Provide the [x, y] coordinate of the cell's center where the given text is located.  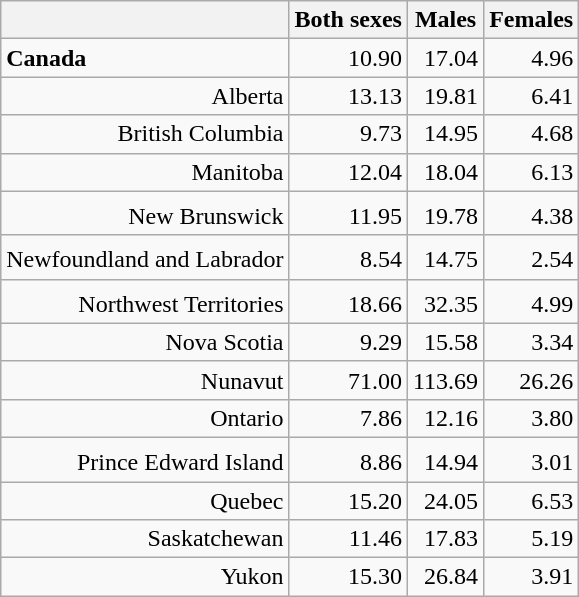
British Columbia [145, 134]
9.29 [348, 342]
4.96 [532, 58]
Prince Edward Island [145, 459]
13.13 [348, 96]
17.04 [445, 58]
3.34 [532, 342]
71.00 [348, 380]
19.78 [445, 213]
113.69 [445, 380]
11.95 [348, 213]
11.46 [348, 539]
14.94 [445, 459]
15.58 [445, 342]
18.04 [445, 172]
Newfoundland and Labrador [145, 257]
2.54 [532, 257]
Alberta [145, 96]
Nunavut [145, 380]
Manitoba [145, 172]
6.41 [532, 96]
5.19 [532, 539]
15.20 [348, 501]
Yukon [145, 577]
New Brunswick [145, 213]
15.30 [348, 577]
6.53 [532, 501]
Males [445, 20]
18.66 [348, 301]
26.84 [445, 577]
17.83 [445, 539]
Ontario [145, 418]
4.99 [532, 301]
3.01 [532, 459]
8.54 [348, 257]
14.95 [445, 134]
12.16 [445, 418]
7.86 [348, 418]
Saskatchewan [145, 539]
Quebec [145, 501]
3.80 [532, 418]
Canada [145, 58]
8.86 [348, 459]
6.13 [532, 172]
19.81 [445, 96]
10.90 [348, 58]
26.26 [532, 380]
12.04 [348, 172]
32.35 [445, 301]
3.91 [532, 577]
24.05 [445, 501]
9.73 [348, 134]
Northwest Territories [145, 301]
4.68 [532, 134]
Females [532, 20]
Nova Scotia [145, 342]
Both sexes [348, 20]
4.38 [532, 213]
14.75 [445, 257]
